Provide the (x, y) coordinate of the cell's center where the given text is located.  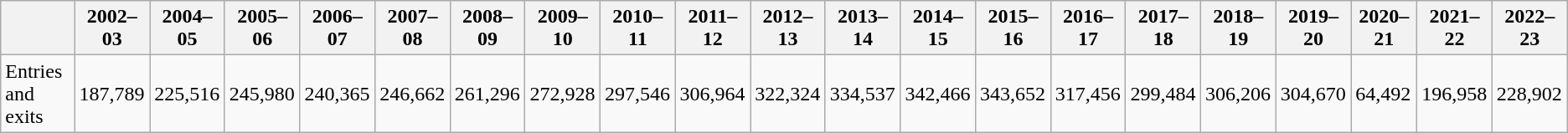
297,546 (638, 94)
2011–12 (713, 28)
2017–18 (1163, 28)
2019–20 (1313, 28)
2007–08 (413, 28)
2012–13 (788, 28)
2006–07 (338, 28)
261,296 (487, 94)
2013–14 (863, 28)
304,670 (1313, 94)
2008–09 (487, 28)
196,958 (1455, 94)
2020–21 (1384, 28)
2022–23 (1529, 28)
272,928 (563, 94)
2018–19 (1239, 28)
317,456 (1088, 94)
343,652 (1014, 94)
225,516 (188, 94)
2005–06 (262, 28)
2010–11 (638, 28)
245,980 (262, 94)
342,466 (938, 94)
299,484 (1163, 94)
64,492 (1384, 94)
306,964 (713, 94)
240,365 (338, 94)
334,537 (863, 94)
306,206 (1239, 94)
187,789 (112, 94)
322,324 (788, 94)
Entries and exits (38, 94)
228,902 (1529, 94)
2002–03 (112, 28)
2014–15 (938, 28)
2009–10 (563, 28)
2016–17 (1088, 28)
2021–22 (1455, 28)
2004–05 (188, 28)
2015–16 (1014, 28)
246,662 (413, 94)
